Provide the [x, y] coordinate of the cell's center where the given text is located.  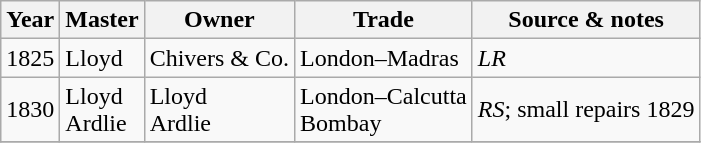
Master [102, 20]
Trade [384, 20]
Year [30, 20]
RS; small repairs 1829 [586, 110]
LR [586, 58]
1830 [30, 110]
London–Madras [384, 58]
1825 [30, 58]
Lloyd [102, 58]
London–CalcuttaBombay [384, 110]
Owner [219, 20]
Source & notes [586, 20]
Chivers & Co. [219, 58]
